Determine the [X, Y] coordinate at the center of the cell enclosing the given text.  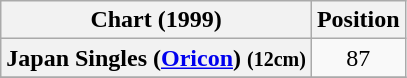
Position [358, 20]
Japan Singles (Oricon) (12cm) [156, 58]
Chart (1999) [156, 20]
87 [358, 58]
